Scan for the cell matching the given text and deliver its [x, y] coordinate at center. 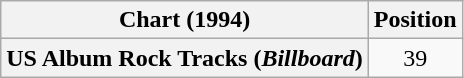
39 [415, 58]
US Album Rock Tracks (Billboard) [185, 58]
Position [415, 20]
Chart (1994) [185, 20]
